Detect which cell encompasses the target text, then output its [X, Y] center coordinate. 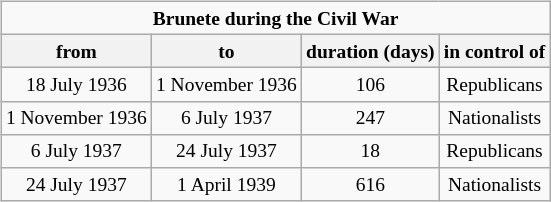
in control of [494, 52]
from [76, 52]
1 April 1939 [226, 184]
Brunete during the Civil War [276, 18]
duration (days) [370, 52]
247 [370, 118]
to [226, 52]
616 [370, 184]
18 [370, 150]
18 July 1936 [76, 84]
106 [370, 84]
